For the text-containing cell, return its midpoint in (X, Y) coordinate format. 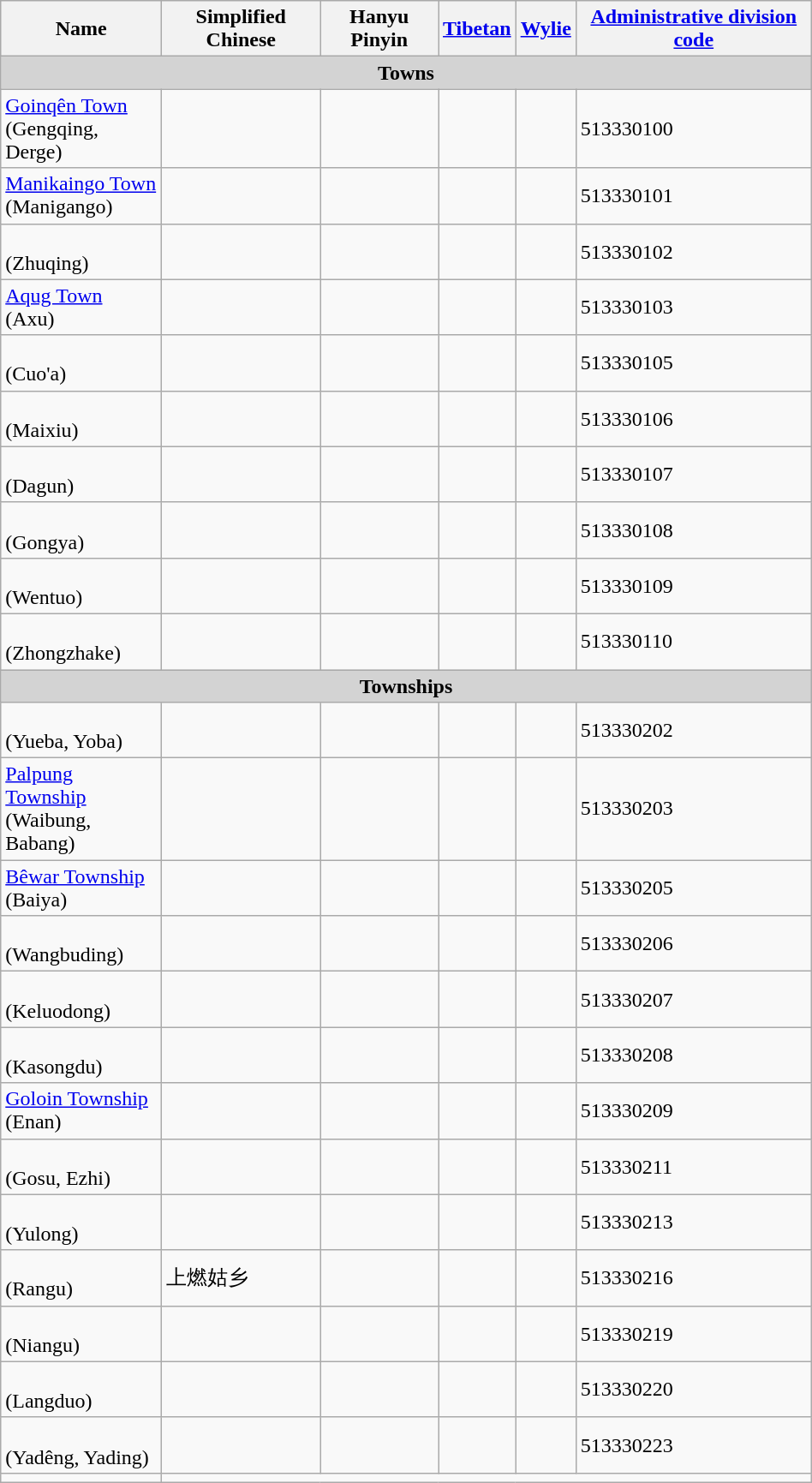
513330102 (694, 252)
513330207 (694, 999)
Hanyu Pinyin (379, 29)
(Gongya) (81, 529)
Townships (406, 686)
(Yadêng, Yading) (81, 1444)
513330100 (694, 129)
Goloin Township(Enan) (81, 1110)
513330203 (694, 809)
Name (81, 29)
Palpung Township(Waibung, Babang) (81, 809)
513330206 (694, 944)
513330105 (694, 363)
513330208 (694, 1055)
(Cuo'a) (81, 363)
513330110 (694, 641)
(Kasongdu) (81, 1055)
(Zhuqing) (81, 252)
(Yueba, Yoba) (81, 730)
513330223 (694, 1444)
Simplified Chinese (242, 29)
Administrative division code (694, 29)
Aqug Town(Axu) (81, 307)
(Keluodong) (81, 999)
(Rangu) (81, 1278)
(Gosu, Ezhi) (81, 1167)
(Maixiu) (81, 418)
513330108 (694, 529)
513330107 (694, 475)
513330101 (694, 195)
Tibetan (478, 29)
513330209 (694, 1110)
上燃姑乡 (242, 1278)
Manikaingo Town(Manigango) (81, 195)
513330103 (694, 307)
(Niangu) (81, 1333)
513330213 (694, 1222)
(Langduo) (81, 1390)
Goinqên Town(Gengqing, Derge) (81, 129)
Wylie (546, 29)
513330220 (694, 1390)
(Wentuo) (81, 586)
(Zhongzhake) (81, 641)
513330211 (694, 1167)
Bêwar Township(Baiya) (81, 888)
(Wangbuding) (81, 944)
(Yulong) (81, 1222)
513330216 (694, 1278)
513330202 (694, 730)
513330106 (694, 418)
513330109 (694, 586)
513330205 (694, 888)
(Dagun) (81, 475)
513330219 (694, 1333)
Towns (406, 73)
